Identify which cell holds the provided text, then report its [X, Y] central coordinate. 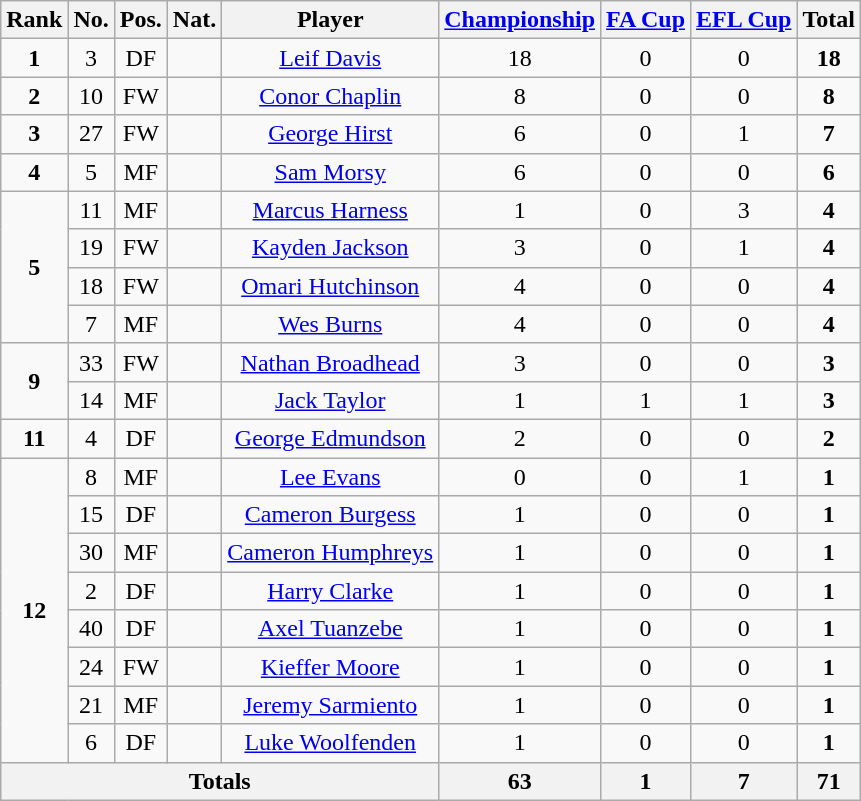
12 [34, 610]
10 [91, 96]
21 [91, 705]
24 [91, 667]
Leif Davis [330, 58]
Pos. [140, 20]
Wes Burns [330, 324]
Nat. [194, 20]
14 [91, 400]
George Edmundson [330, 438]
Lee Evans [330, 477]
EFL Cup [744, 20]
19 [91, 248]
63 [520, 781]
Player [330, 20]
27 [91, 134]
Kieffer Moore [330, 667]
No. [91, 20]
Conor Chaplin [330, 96]
Cameron Burgess [330, 515]
Kayden Jackson [330, 248]
30 [91, 553]
Luke Woolfenden [330, 743]
Axel Tuanzebe [330, 629]
Marcus Harness [330, 210]
Championship [520, 20]
Sam Morsy [330, 172]
71 [829, 781]
Nathan Broadhead [330, 362]
40 [91, 629]
15 [91, 515]
Totals [220, 781]
33 [91, 362]
9 [34, 381]
Rank [34, 20]
Jack Taylor [330, 400]
Cameron Humphreys [330, 553]
George Hirst [330, 134]
Omari Hutchinson [330, 286]
FA Cup [646, 20]
Total [829, 20]
Jeremy Sarmiento [330, 705]
Harry Clarke [330, 591]
